Locate the cell with the specified text and output its [x, y] center coordinate. 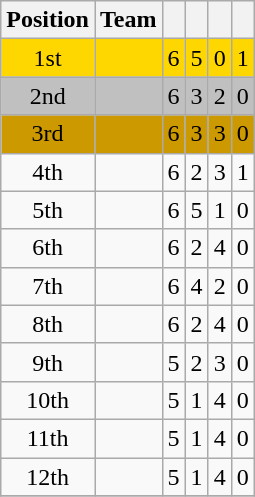
3rd [48, 134]
10th [48, 400]
12th [48, 477]
7th [48, 286]
8th [48, 324]
Position [48, 20]
11th [48, 438]
5th [48, 210]
Team [128, 20]
2nd [48, 96]
6th [48, 248]
4th [48, 172]
1st [48, 58]
9th [48, 362]
